Scan for the cell matching the given text and deliver its (X, Y) coordinate at center. 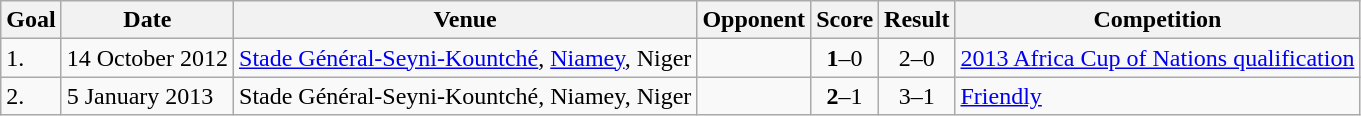
Competition (1158, 20)
14 October 2012 (147, 58)
5 January 2013 (147, 96)
Friendly (1158, 96)
Score (845, 20)
1. (31, 58)
2–1 (845, 96)
Venue (466, 20)
2013 Africa Cup of Nations qualification (1158, 58)
Date (147, 20)
Goal (31, 20)
2–0 (917, 58)
2. (31, 96)
1–0 (845, 58)
Result (917, 20)
Opponent (754, 20)
3–1 (917, 96)
